Return the [x, y] coordinate for the center point of the cell that contains the specified text.  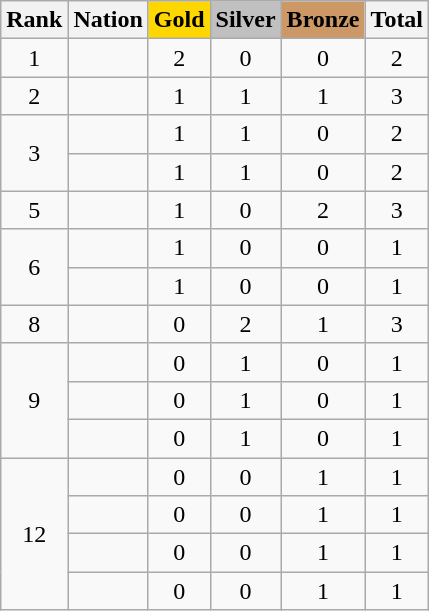
Total [397, 20]
Bronze [323, 20]
9 [34, 400]
5 [34, 210]
Gold [179, 20]
8 [34, 324]
6 [34, 267]
Rank [34, 20]
12 [34, 534]
Silver [246, 20]
Nation [108, 20]
